Return the (X, Y) coordinate for the center point of the cell that contains the specified text.  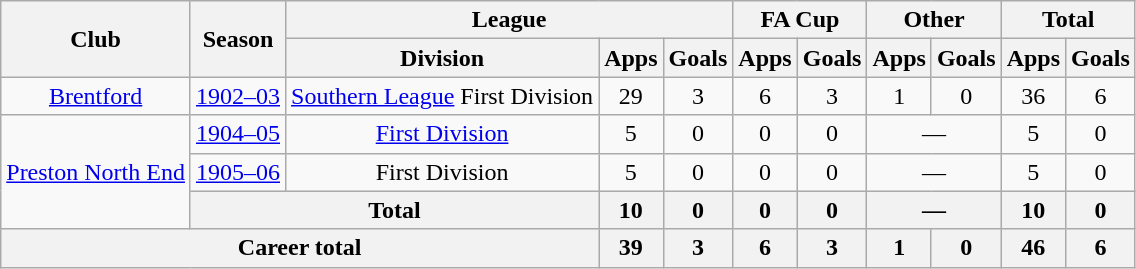
Brentford (96, 96)
Preston North End (96, 172)
36 (1033, 96)
1902–03 (238, 96)
1905–06 (238, 172)
League (510, 20)
Division (442, 58)
29 (631, 96)
39 (631, 248)
Other (934, 20)
Southern League First Division (442, 96)
Season (238, 39)
FA Cup (800, 20)
1904–05 (238, 134)
46 (1033, 248)
Career total (300, 248)
Club (96, 39)
